Find where the given text appears and provide that cell's center as (X, Y) coordinate. 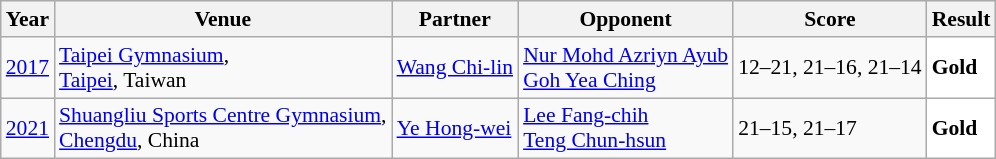
2021 (28, 128)
Result (962, 19)
Lee Fang-chih Teng Chun-hsun (626, 128)
2017 (28, 68)
Ye Hong-wei (456, 128)
12–21, 21–16, 21–14 (830, 68)
Partner (456, 19)
Taipei Gymnasium,Taipei, Taiwan (223, 68)
Wang Chi-lin (456, 68)
Shuangliu Sports Centre Gymnasium,Chengdu, China (223, 128)
Venue (223, 19)
Year (28, 19)
Nur Mohd Azriyn Ayub Goh Yea Ching (626, 68)
21–15, 21–17 (830, 128)
Score (830, 19)
Opponent (626, 19)
